Return (x, y) of the center of cell containing provided text 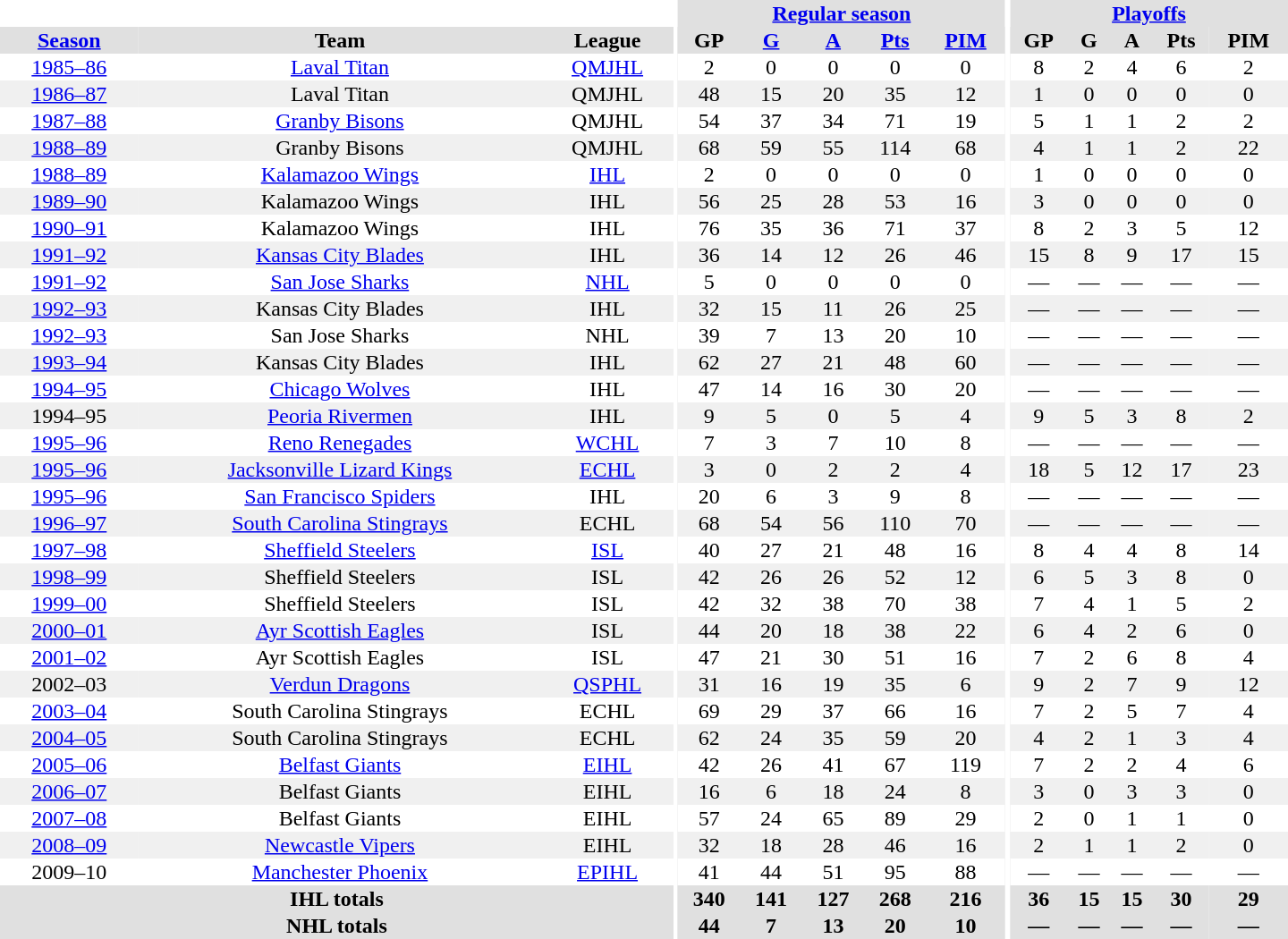
QSPHL (607, 684)
IHL totals (336, 899)
114 (894, 148)
268 (894, 899)
2003–04 (70, 711)
EPIHL (607, 872)
2000–01 (70, 630)
11 (834, 309)
52 (894, 577)
2006–07 (70, 791)
34 (834, 121)
Jacksonville Lizard Kings (340, 469)
Regular season (841, 13)
Reno Renegades (340, 443)
57 (708, 818)
2002–03 (70, 684)
127 (834, 899)
23 (1249, 469)
1999–00 (70, 604)
60 (965, 362)
Newcastle Vipers (340, 845)
2001–02 (70, 657)
55 (834, 148)
1985–86 (70, 67)
Playoffs (1148, 13)
89 (894, 818)
67 (894, 765)
110 (894, 523)
1998–99 (70, 577)
1990–91 (70, 228)
66 (894, 711)
216 (965, 899)
Verdun Dragons (340, 684)
2005–06 (70, 765)
119 (965, 765)
2007–08 (70, 818)
League (607, 40)
1987–88 (70, 121)
1989–90 (70, 201)
95 (894, 872)
39 (708, 335)
2004–05 (70, 738)
1993–94 (70, 362)
69 (708, 711)
1997–98 (70, 550)
2009–10 (70, 872)
1986–87 (70, 94)
NHL totals (336, 926)
Manchester Phoenix (340, 872)
Chicago Wolves (340, 389)
65 (834, 818)
Peoria Rivermen (340, 416)
1996–97 (70, 523)
Team (340, 40)
88 (965, 872)
2008–09 (70, 845)
Season (70, 40)
141 (771, 899)
31 (708, 684)
San Francisco Spiders (340, 496)
40 (708, 550)
WCHL (607, 443)
53 (894, 201)
76 (708, 228)
340 (708, 899)
